Locate the cell with the specified text and output its (X, Y) center coordinate. 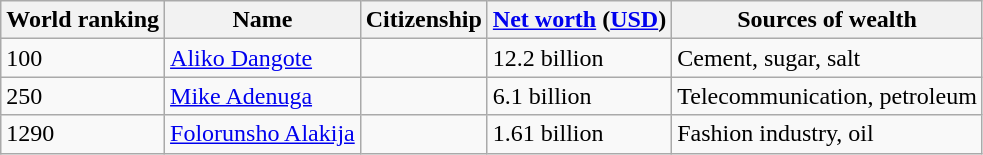
100 (83, 58)
Net worth (USD) (579, 20)
6.1 billion (579, 96)
Mike Adenuga (263, 96)
Citizenship (424, 20)
1290 (83, 134)
Sources of wealth (828, 20)
Name (263, 20)
12.2 billion (579, 58)
World ranking (83, 20)
Fashion industry, oil (828, 134)
Aliko Dangote (263, 58)
250 (83, 96)
Cement, sugar, salt (828, 58)
Folorunsho Alakija (263, 134)
Telecommunication, petroleum (828, 96)
1.61 billion (579, 134)
